Output the [X, Y] coordinate of the center of the cell containing the given text.  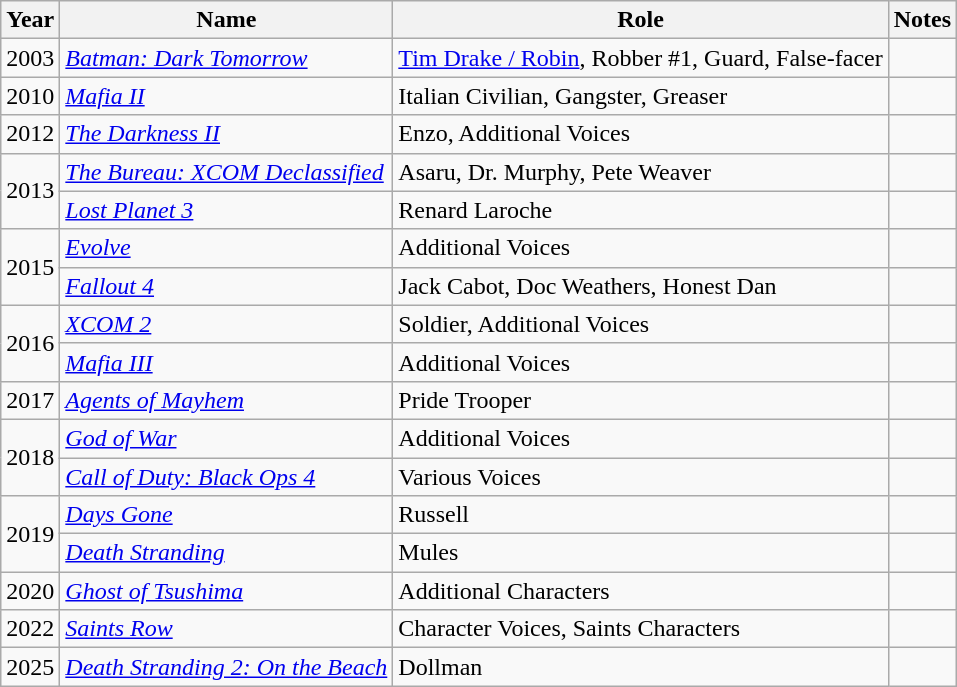
Agents of Mayhem [226, 400]
XCOM 2 [226, 324]
Mafia III [226, 362]
Lost Planet 3 [226, 210]
The Darkness II [226, 134]
2013 [30, 191]
2019 [30, 534]
Death Stranding 2: On the Beach [226, 667]
2025 [30, 667]
2010 [30, 96]
Renard Laroche [640, 210]
Various Voices [640, 477]
Russell [640, 515]
Fallout 4 [226, 286]
Year [30, 20]
2003 [30, 58]
Days Gone [226, 515]
Ghost of Tsushima [226, 591]
Notes [922, 20]
Tim Drake / Robin, Robber #1, Guard, False-facer [640, 58]
Name [226, 20]
Character Voices, Saints Characters [640, 629]
Saints Row [226, 629]
Asaru, Dr. Murphy, Pete Weaver [640, 172]
Enzo, Additional Voices [640, 134]
Role [640, 20]
2012 [30, 134]
Soldier, Additional Voices [640, 324]
The Bureau: XCOM Declassified [226, 172]
Mules [640, 553]
2020 [30, 591]
2016 [30, 343]
Evolve [226, 248]
Mafia II [226, 96]
2018 [30, 457]
Death Stranding [226, 553]
Jack Cabot, Doc Weathers, Honest Dan [640, 286]
Additional Characters [640, 591]
Batman: Dark Tomorrow [226, 58]
Call of Duty: Black Ops 4 [226, 477]
2015 [30, 267]
Pride Trooper [640, 400]
Dollman [640, 667]
God of War [226, 438]
2022 [30, 629]
2017 [30, 400]
Italian Civilian, Gangster, Greaser [640, 96]
